Locate the cell with the specified text and output its [x, y] center coordinate. 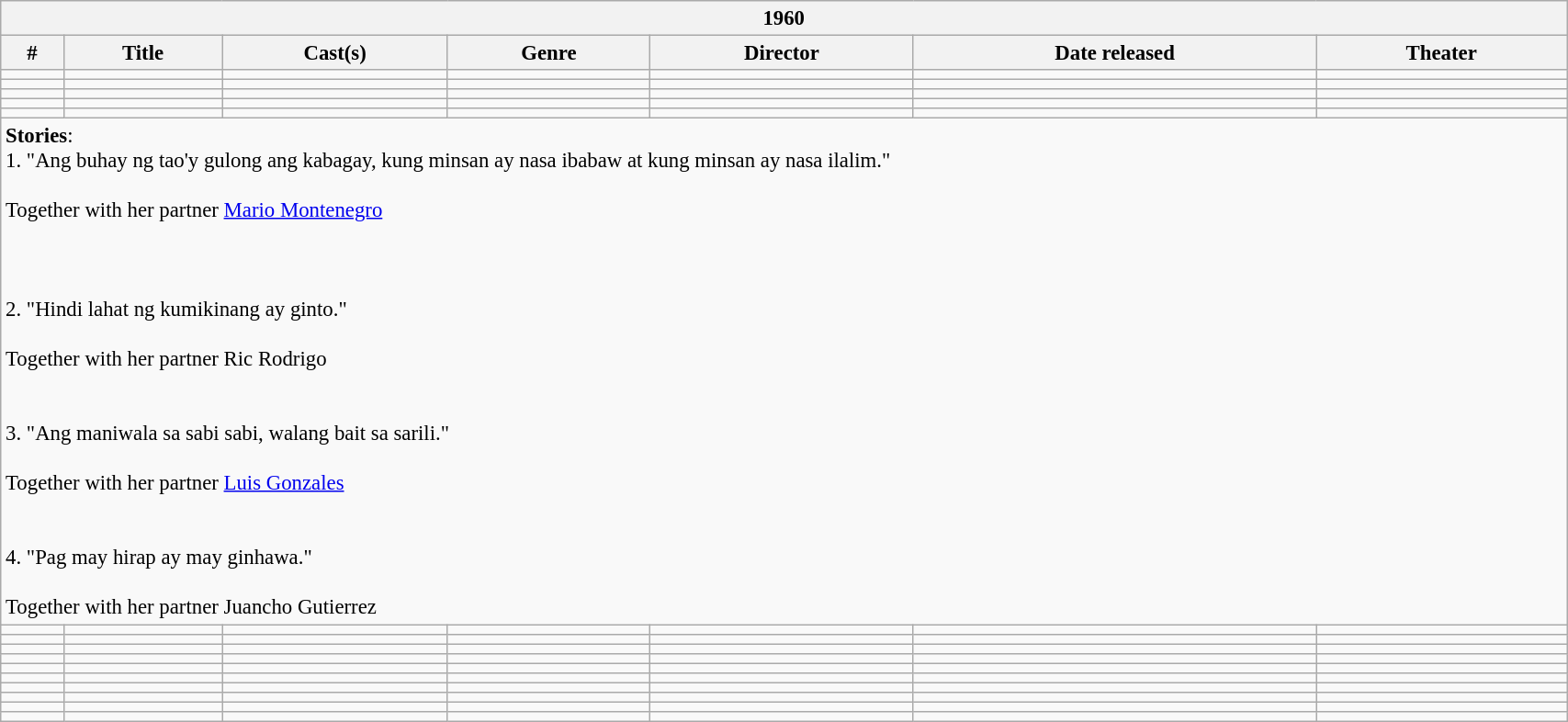
Theater [1442, 53]
Cast(s) [334, 53]
1960 [784, 18]
Title [143, 53]
Director [781, 53]
# [32, 53]
Date released [1114, 53]
Genre [548, 53]
